Extract the [x, y] coordinate from the center of the cell holding the provided text.  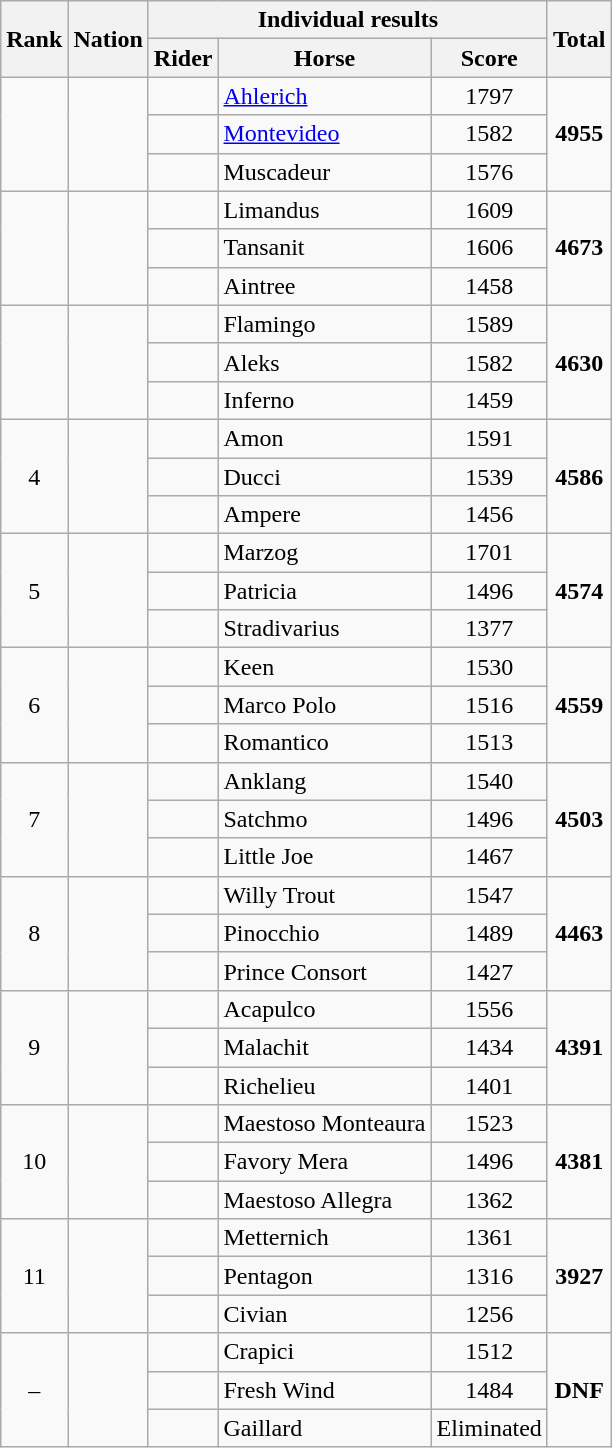
1556 [489, 1009]
Willy Trout [324, 895]
1523 [489, 1124]
4559 [579, 705]
Metternich [324, 1238]
Aintree [324, 286]
Little Joe [324, 857]
1589 [489, 324]
1484 [489, 1390]
1606 [489, 248]
Prince Consort [324, 971]
1516 [489, 705]
4381 [579, 1162]
1489 [489, 933]
1513 [489, 743]
9 [34, 1047]
Aleks [324, 362]
1540 [489, 781]
Eliminated [489, 1428]
Satchmo [324, 819]
4463 [579, 933]
Montevideo [324, 134]
Crapici [324, 1352]
– [34, 1390]
1456 [489, 515]
1797 [489, 96]
1701 [489, 553]
Marzog [324, 553]
5 [34, 591]
Ahlerich [324, 96]
Flamingo [324, 324]
4955 [579, 134]
1458 [489, 286]
7 [34, 819]
1512 [489, 1352]
Malachit [324, 1047]
6 [34, 705]
4630 [579, 362]
1377 [489, 629]
Total [579, 39]
1576 [489, 172]
8 [34, 933]
1316 [489, 1276]
Amon [324, 438]
Rank [34, 39]
1361 [489, 1238]
1401 [489, 1085]
Keen [324, 667]
Richelieu [324, 1085]
1591 [489, 438]
1459 [489, 400]
4673 [579, 248]
4 [34, 476]
Maestoso Allegra [324, 1200]
Ampere [324, 515]
Score [489, 58]
Individual results [348, 20]
Gaillard [324, 1428]
1427 [489, 971]
Limandus [324, 210]
DNF [579, 1390]
1609 [489, 210]
Anklang [324, 781]
Pentagon [324, 1276]
1256 [489, 1314]
10 [34, 1162]
1362 [489, 1200]
Patricia [324, 591]
4391 [579, 1047]
1547 [489, 895]
Fresh Wind [324, 1390]
1539 [489, 477]
1530 [489, 667]
Romantico [324, 743]
Rider [183, 58]
Muscadeur [324, 172]
1434 [489, 1047]
1467 [489, 857]
Acapulco [324, 1009]
Favory Mera [324, 1162]
Civian [324, 1314]
11 [34, 1276]
Stradivarius [324, 629]
Tansanit [324, 248]
Nation [108, 39]
Pinocchio [324, 933]
Inferno [324, 400]
Maestoso Monteaura [324, 1124]
Marco Polo [324, 705]
4503 [579, 819]
Horse [324, 58]
3927 [579, 1276]
4574 [579, 591]
4586 [579, 476]
Ducci [324, 477]
